Extract the (x, y) coordinate from the center of the cell holding the provided text.  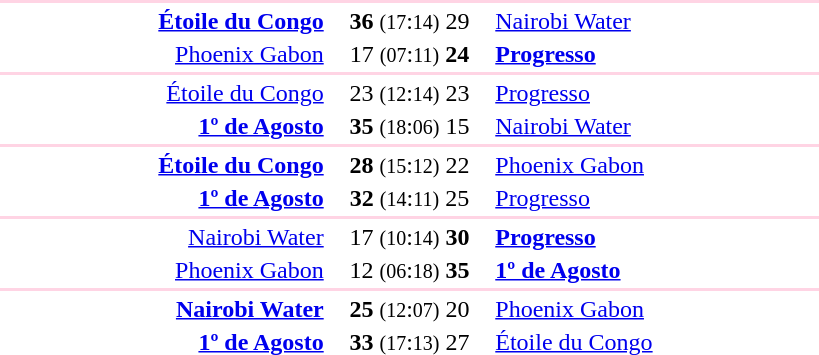
23 (12:14) 23 (410, 93)
32 (14:11) 25 (410, 198)
35 (18:06) 15 (410, 126)
17 (10:14) 30 (410, 237)
17 (07:11) 24 (410, 54)
25 (12:07) 20 (410, 309)
28 (15:12) 22 (410, 165)
36 (17:14) 29 (410, 21)
12 (06:18) 35 (410, 270)
